Search for the cell housing the specified text and yield its [X, Y] center coordinate. 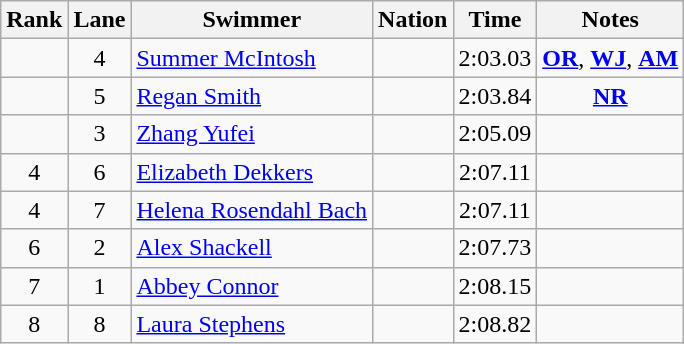
2:05.09 [495, 134]
Zhang Yufei [252, 134]
1 [100, 286]
5 [100, 96]
2:03.84 [495, 96]
Swimmer [252, 20]
Rank [34, 20]
Alex Shackell [252, 248]
Nation [413, 20]
Laura Stephens [252, 324]
Time [495, 20]
2 [100, 248]
2:08.82 [495, 324]
2:03.03 [495, 58]
Regan Smith [252, 96]
NR [610, 96]
2:07.73 [495, 248]
Summer McIntosh [252, 58]
Notes [610, 20]
Elizabeth Dekkers [252, 172]
Helena Rosendahl Bach [252, 210]
OR, WJ, AM [610, 58]
3 [100, 134]
Abbey Connor [252, 286]
2:08.15 [495, 286]
Lane [100, 20]
